Identify which cell holds the provided text, then report its (x, y) central coordinate. 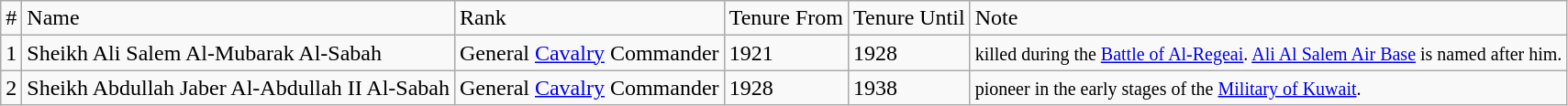
Tenure From (785, 18)
Note (1268, 18)
Sheikh Ali Salem Al-Mubarak Al-Sabah (239, 53)
1921 (785, 53)
Sheikh Abdullah Jaber Al-Abdullah II Al-Sabah (239, 88)
# (11, 18)
Tenure Until (908, 18)
killed during the Battle of Al-Regeai. Ali Al Salem Air Base is named after him. (1268, 53)
Name (239, 18)
pioneer in the early stages of the Military of Kuwait. (1268, 88)
Rank (589, 18)
2 (11, 88)
1 (11, 53)
1938 (908, 88)
